From the cell containing the given text, extract its center point as [x, y] coordinate. 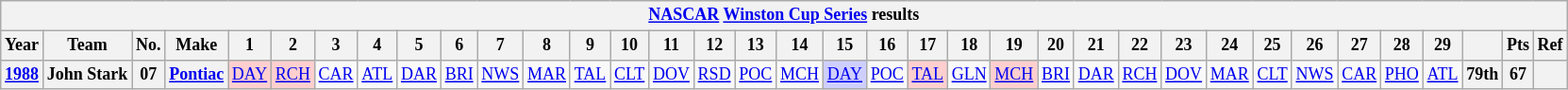
15 [844, 45]
Make [196, 45]
21 [1096, 45]
25 [1272, 45]
3 [336, 45]
Team [87, 45]
18 [969, 45]
4 [377, 45]
27 [1359, 45]
23 [1184, 45]
6 [459, 45]
5 [419, 45]
Pontiac [196, 74]
7 [500, 45]
9 [590, 45]
Ref [1550, 45]
John Stark [87, 74]
12 [714, 45]
PHO [1402, 74]
67 [1519, 74]
RSD [714, 74]
8 [547, 45]
13 [756, 45]
28 [1402, 45]
29 [1443, 45]
10 [630, 45]
14 [800, 45]
24 [1229, 45]
26 [1315, 45]
2 [293, 45]
11 [672, 45]
07 [149, 74]
17 [927, 45]
20 [1057, 45]
79th [1483, 74]
1 [250, 45]
No. [149, 45]
Year [23, 45]
19 [1014, 45]
16 [887, 45]
22 [1140, 45]
NASCAR Winston Cup Series results [784, 15]
Pts [1519, 45]
GLN [969, 74]
1988 [23, 74]
